Scan for the cell matching the given text and deliver its [X, Y] coordinate at center. 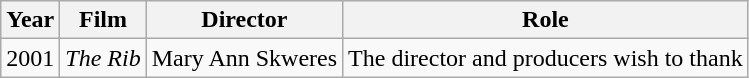
Year [30, 20]
2001 [30, 58]
The director and producers wish to thank [546, 58]
Role [546, 20]
Film [103, 20]
Director [244, 20]
Mary Ann Skweres [244, 58]
The Rib [103, 58]
